Return the (X, Y) coordinate for the center point of the cell that contains the specified text.  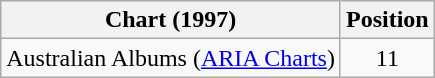
11 (387, 58)
Chart (1997) (171, 20)
Position (387, 20)
Australian Albums (ARIA Charts) (171, 58)
